Return the (x, y) coordinate for the center point of the cell that contains the specified text.  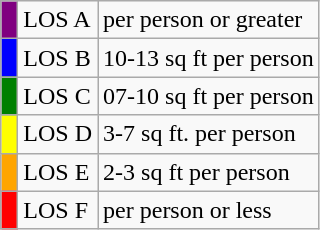
07-10 sq ft per person (209, 96)
LOS C (58, 96)
3-7 sq ft. per person (209, 134)
per person or greater (209, 20)
10-13 sq ft per person (209, 58)
LOS E (58, 172)
2-3 sq ft per person (209, 172)
LOS F (58, 210)
per person or less (209, 210)
LOS A (58, 20)
LOS D (58, 134)
LOS B (58, 58)
